For the text-containing cell, return its midpoint in (X, Y) coordinate format. 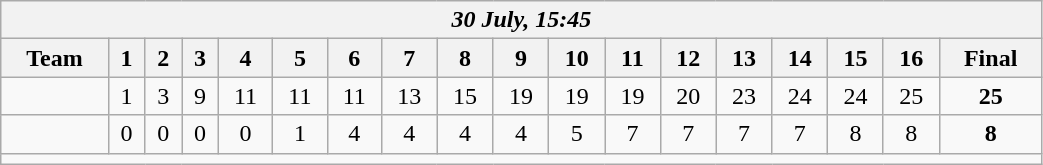
20 (688, 96)
12 (688, 58)
16 (911, 58)
14 (800, 58)
2 (164, 58)
10 (577, 58)
30 July, 15:45 (522, 20)
Team (54, 58)
23 (744, 96)
Final (990, 58)
6 (354, 58)
